Find where the given text appears and provide that cell's center as [X, Y] coordinate. 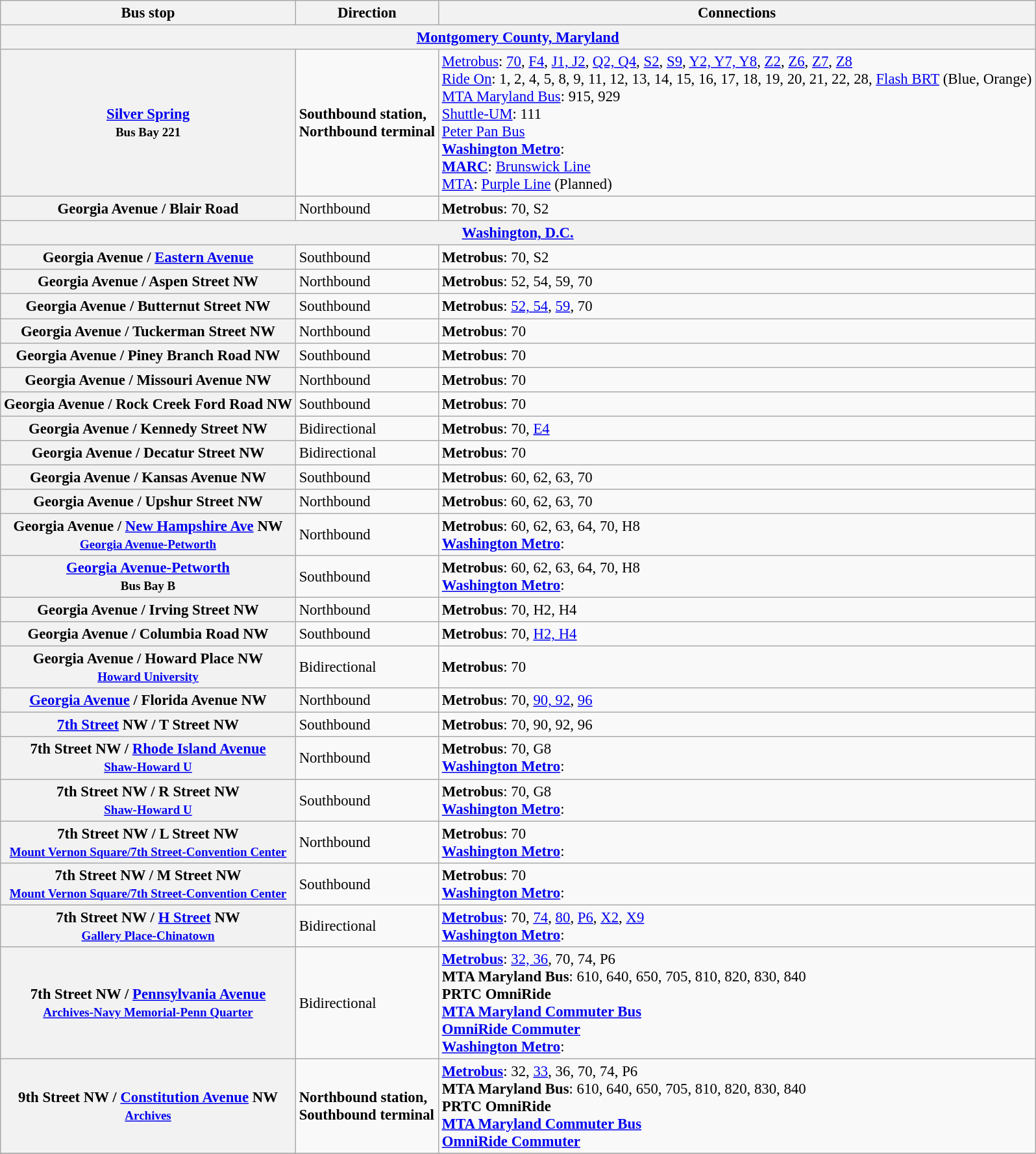
7th Street NW / Pennsylvania AvenueArchives-Navy Memorial-Penn Quarter [148, 1003]
Georgia Avenue / Columbia Road NW [148, 634]
Georgia Avenue / Irving Street NW [148, 610]
Georgia Avenue-PetworthBus Bay B [148, 576]
7th Street NW / T Street NW [148, 725]
7th Street NW / H Street NWGallery Place-Chinatown [148, 926]
Metrobus: 70, E4 [736, 428]
9th Street NW / Constitution Avenue NWArchives [148, 1106]
Georgia Avenue / Upshur Street NW [148, 502]
Georgia Avenue / New Hampshire Ave NWGeorgia Avenue-Petworth [148, 535]
Georgia Avenue / Aspen Street NW [148, 282]
7th Street NW / Rhode Island AvenueShaw-Howard U [148, 758]
Northbound station,Southbound terminal [367, 1106]
Washington, D.C. [518, 233]
Georgia Avenue / Blair Road [148, 209]
Georgia Avenue / Piney Branch Road NW [148, 355]
Georgia Avenue / Kansas Avenue NW [148, 477]
Georgia Avenue / Eastern Avenue [148, 258]
7th Street NW / L Street NWMount Vernon Square/7th Street-Convention Center [148, 842]
Southbound station,Northbound terminal [367, 123]
Georgia Avenue / Howard Place NWHoward University [148, 667]
7th Street NW / M Street NWMount Vernon Square/7th Street-Convention Center [148, 884]
Metrobus: 32, 33, 36, 70, 74, P6 MTA Maryland Bus: 610, 640, 650, 705, 810, 820, 830, 840 PRTC OmniRide MTA Maryland Commuter Bus OmniRide Commuter [736, 1106]
7th Street NW / R Street NWShaw-Howard U [148, 800]
Georgia Avenue / Florida Avenue NW [148, 700]
Montgomery County, Maryland [518, 38]
Georgia Avenue / Missouri Avenue NW [148, 380]
Georgia Avenue / Tuckerman Street NW [148, 331]
Connections [736, 13]
Silver SpringBus Bay 221 [148, 123]
Georgia Avenue / Rock Creek Ford Road NW [148, 404]
Metrobus: 70, 74, 80, P6, X2, X9 Washington Metro: [736, 926]
Georgia Avenue / Butternut Street NW [148, 306]
Bus stop [148, 13]
Georgia Avenue / Decatur Street NW [148, 453]
Direction [367, 13]
Georgia Avenue / Kennedy Street NW [148, 428]
